Determine the [X, Y] coordinate at the center of the cell enclosing the given text.  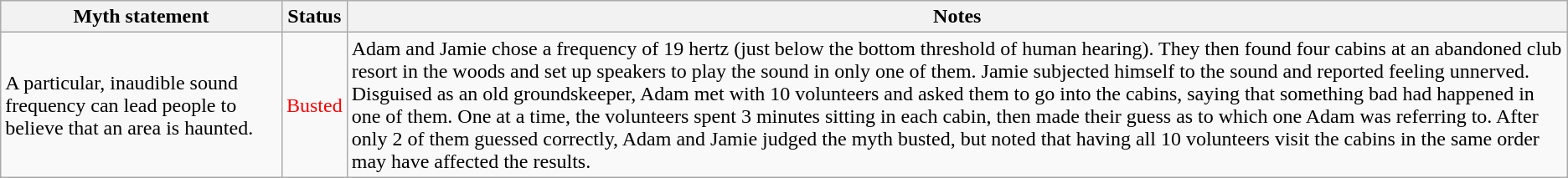
Myth statement [142, 17]
A particular, inaudible sound frequency can lead people to believe that an area is haunted. [142, 105]
Status [314, 17]
Busted [314, 105]
Notes [957, 17]
